Locate the cell with the specified text and output its (X, Y) center coordinate. 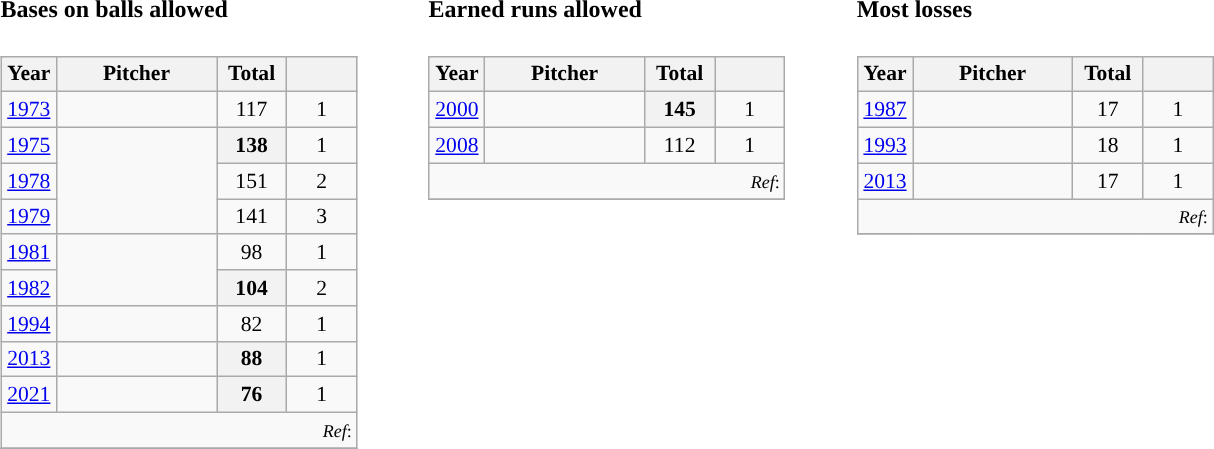
1982 (28, 288)
104 (251, 288)
1993 (884, 145)
1979 (28, 217)
112 (680, 145)
1975 (28, 145)
88 (251, 359)
98 (251, 252)
1987 (884, 110)
1981 (28, 252)
145 (680, 110)
82 (251, 323)
1973 (28, 110)
138 (251, 145)
117 (251, 110)
2000 (456, 110)
18 (1108, 145)
1978 (28, 181)
151 (251, 181)
141 (251, 217)
3 (322, 217)
1994 (28, 323)
2008 (456, 145)
76 (251, 395)
2021 (28, 395)
